Output the (X, Y) coordinate of the center of the cell containing the given text.  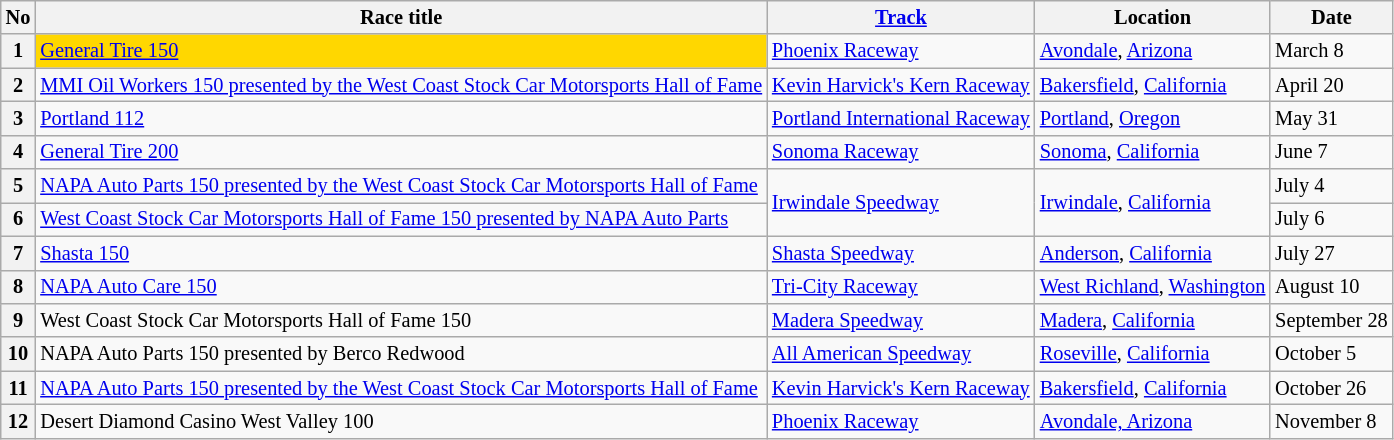
April 20 (1331, 85)
All American Speedway (901, 354)
Race title (401, 17)
6 (18, 219)
Shasta 150 (401, 253)
Anderson, California (1152, 253)
Madera Speedway (901, 320)
Sonoma Raceway (901, 152)
1 (18, 51)
5 (18, 186)
October 5 (1331, 354)
Date (1331, 17)
Portland 112 (401, 118)
MMI Oil Workers 150 presented by the West Coast Stock Car Motorsports Hall of Fame (401, 85)
NAPA Auto Care 150 (401, 287)
March 8 (1331, 51)
September 28 (1331, 320)
November 8 (1331, 421)
NAPA Auto Parts 150 presented by Berco Redwood (401, 354)
Tri-City Raceway (901, 287)
9 (18, 320)
3 (18, 118)
Irwindale Speedway (901, 202)
11 (18, 388)
4 (18, 152)
10 (18, 354)
7 (18, 253)
8 (18, 287)
Desert Diamond Casino West Valley 100 (401, 421)
Portland, Oregon (1152, 118)
General Tire 200 (401, 152)
July 27 (1331, 253)
June 7 (1331, 152)
Location (1152, 17)
October 26 (1331, 388)
May 31 (1331, 118)
Roseville, California (1152, 354)
12 (18, 421)
Track (901, 17)
2 (18, 85)
West Coast Stock Car Motorsports Hall of Fame 150 (401, 320)
July 4 (1331, 186)
Madera, California (1152, 320)
Shasta Speedway (901, 253)
Irwindale, California (1152, 202)
General Tire 150 (401, 51)
No (18, 17)
July 6 (1331, 219)
West Richland, Washington (1152, 287)
West Coast Stock Car Motorsports Hall of Fame 150 presented by NAPA Auto Parts (401, 219)
August 10 (1331, 287)
Portland International Raceway (901, 118)
Sonoma, California (1152, 152)
